Locate the cell with the specified text and output its (x, y) center coordinate. 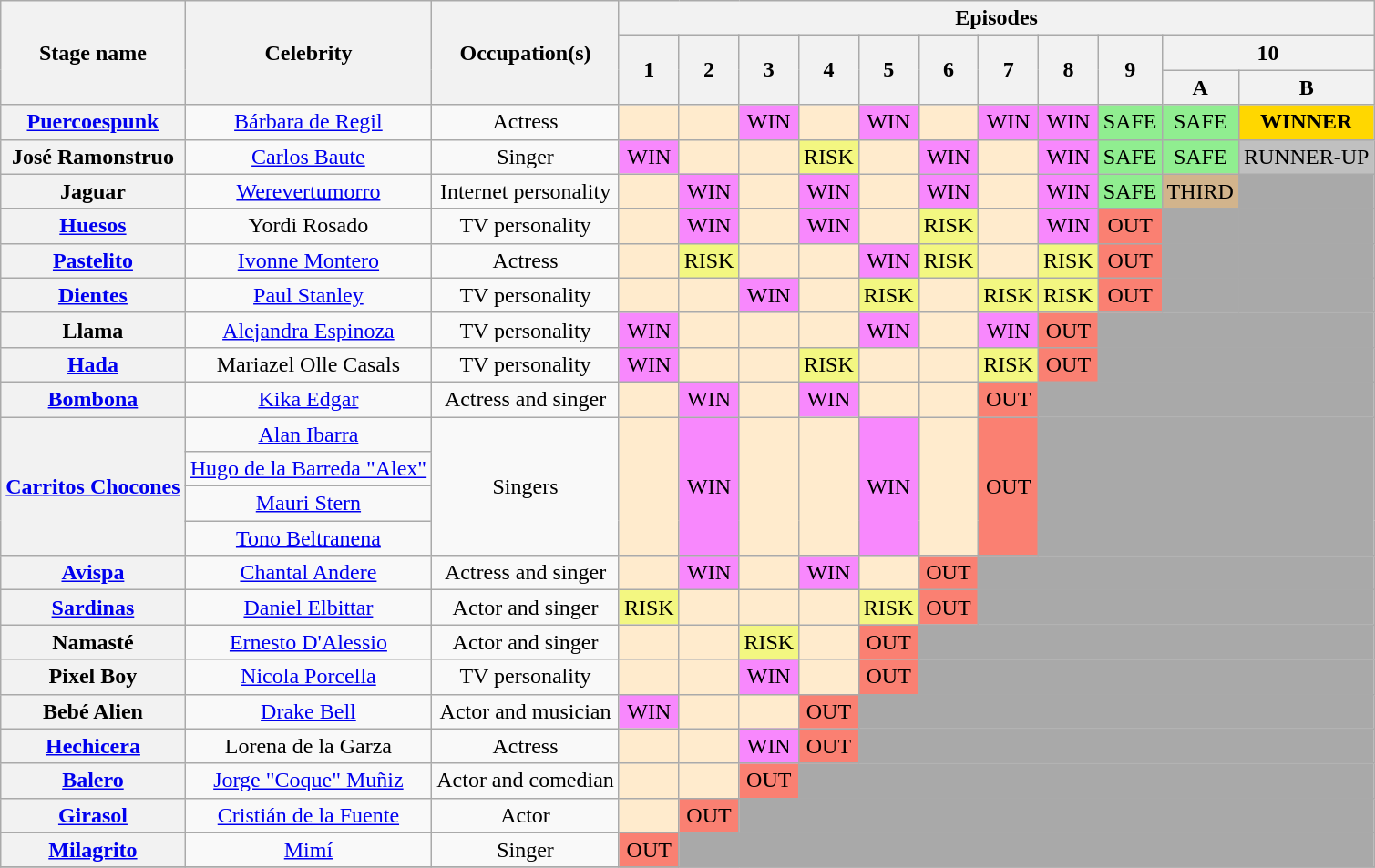
Daniel Elbittar (308, 608)
Balero (93, 781)
Occupation(s) (526, 53)
Namasté (93, 642)
7 (1009, 70)
9 (1130, 70)
Ernesto D'Alessio (308, 642)
Pixel Boy (93, 677)
Milagrito (93, 850)
Jorge "Coque" Muñiz (308, 781)
Celebrity (308, 53)
Cristián de la Fuente (308, 815)
3 (769, 70)
6 (949, 70)
Hechicera (93, 746)
Pastelito (93, 260)
Mimí (308, 850)
Kika Edgar (308, 399)
Yordi Rosado (308, 226)
Stage name (93, 53)
Nicola Porcella (308, 677)
10 (1268, 53)
2 (709, 70)
THIRD (1200, 191)
Lorena de la Garza (308, 746)
Actor and comedian (526, 781)
Sardinas (93, 608)
5 (888, 70)
Puercoespunk (93, 122)
Huesos (93, 226)
Mariazel Olle Casals (308, 364)
Tono Beltranena (308, 538)
Actor (526, 815)
José Ramonstruo (93, 157)
B (1306, 87)
8 (1069, 70)
Llama (93, 330)
Drake Bell (308, 711)
Mauri Stern (308, 504)
WINNER (1306, 122)
Episodes (996, 18)
1 (649, 70)
Actor and musician (526, 711)
Carritos Chocones (93, 486)
Alejandra Espinoza (308, 330)
Jaguar (93, 191)
A (1200, 87)
Hada (93, 364)
Bebé Alien (93, 711)
Avispa (93, 573)
Carlos Baute (308, 157)
Alan Ibarra (308, 434)
Hugo de la Barreda "Alex" (308, 469)
Paul Stanley (308, 295)
Girasol (93, 815)
RUNNER-UP (1306, 157)
Dientes (93, 295)
Bárbara de Regil (308, 122)
Singers (526, 486)
4 (829, 70)
Internet personality (526, 191)
Ivonne Montero (308, 260)
Werevertumorro (308, 191)
Chantal Andere (308, 573)
Bombona (93, 399)
